Capture the cell that displays the provided text and extract its (x, y) central coordinate. 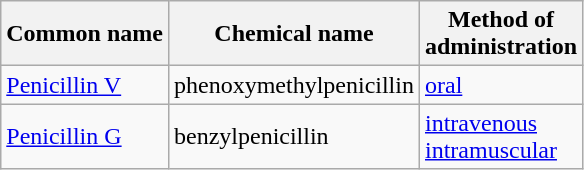
Common name (85, 34)
phenoxymethylpenicillin (294, 85)
Chemical name (294, 34)
oral (500, 85)
Method ofadministration (500, 34)
Penicillin G (85, 136)
intravenous intramuscular (500, 136)
benzylpenicillin (294, 136)
Penicillin V (85, 85)
